Return the (X, Y) coordinate for the center point of the cell that contains the specified text.  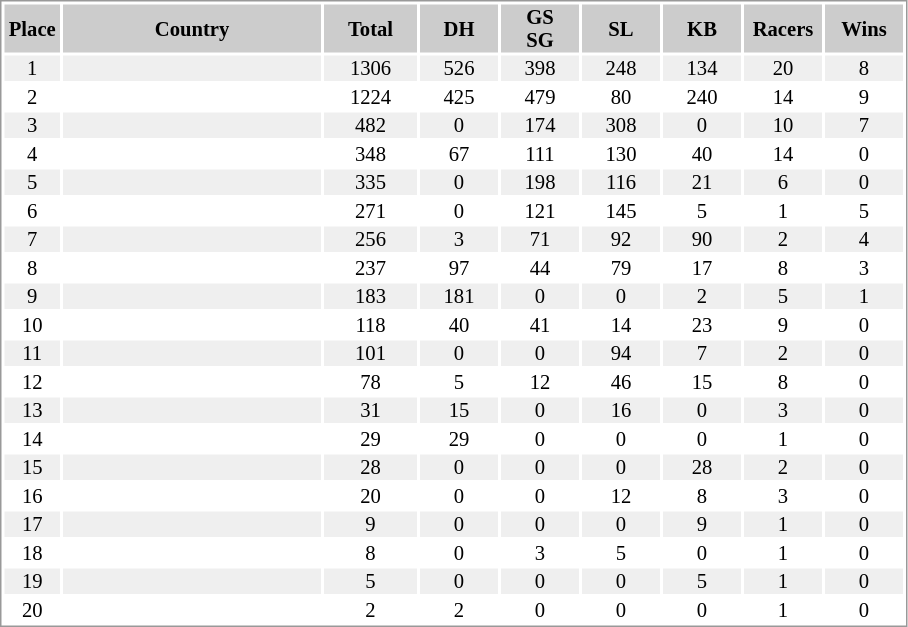
116 (621, 183)
526 (459, 69)
398 (540, 69)
80 (621, 97)
94 (621, 353)
111 (540, 154)
118 (370, 325)
181 (459, 297)
79 (621, 268)
335 (370, 183)
Racers (783, 28)
198 (540, 183)
GSSG (540, 28)
Country (192, 28)
134 (702, 69)
348 (370, 154)
90 (702, 239)
67 (459, 154)
479 (540, 97)
1224 (370, 97)
174 (540, 125)
130 (621, 154)
23 (702, 325)
SL (621, 28)
97 (459, 268)
11 (32, 353)
46 (621, 382)
237 (370, 268)
Wins (864, 28)
18 (32, 553)
482 (370, 125)
240 (702, 97)
308 (621, 125)
31 (370, 411)
1306 (370, 69)
DH (459, 28)
13 (32, 411)
248 (621, 69)
71 (540, 239)
145 (621, 211)
271 (370, 211)
121 (540, 211)
101 (370, 353)
Total (370, 28)
78 (370, 382)
21 (702, 183)
19 (32, 581)
KB (702, 28)
183 (370, 297)
Place (32, 28)
256 (370, 239)
425 (459, 97)
92 (621, 239)
41 (540, 325)
44 (540, 268)
